Pinpoint the cell where the given text exists, returning its [X, Y] midpoint coordinate. 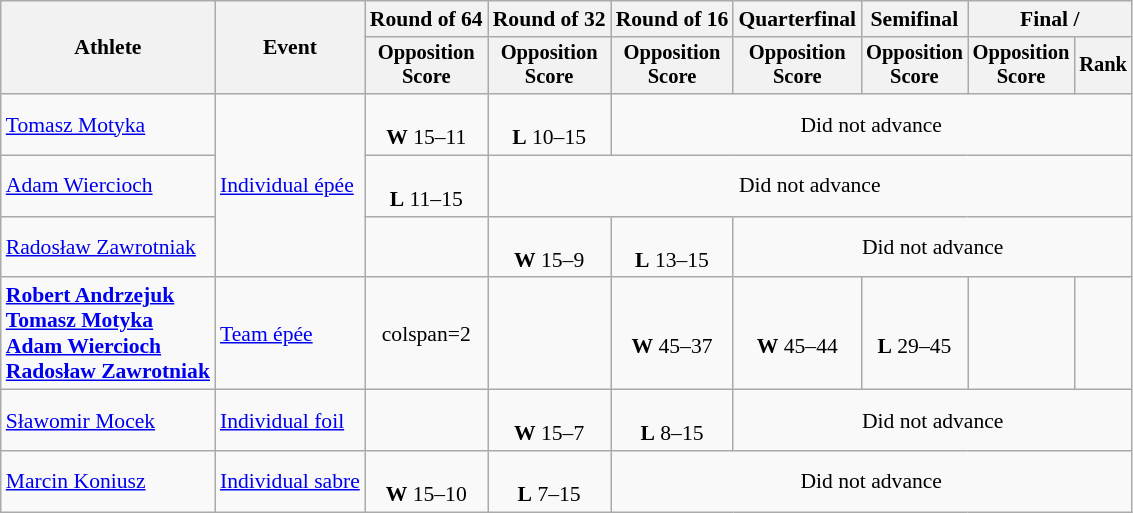
L 8–15 [672, 420]
Round of 64 [426, 19]
Sławomir Mocek [108, 420]
Semifinal [914, 19]
W 45–37 [672, 334]
W 45–44 [797, 334]
Event [290, 48]
Marcin Koniusz [108, 482]
Individual sabre [290, 482]
Rank [1103, 66]
Round of 32 [550, 19]
Adam Wiercioch [108, 186]
Tomasz Motyka [108, 124]
W 15–11 [426, 124]
Athlete [108, 48]
L 29–45 [914, 334]
L 10–15 [550, 124]
Round of 16 [672, 19]
Individual épée [290, 186]
Radosław Zawrotniak [108, 248]
W 15–9 [550, 248]
Robert AndrzejukTomasz MotykaAdam WierciochRadosław Zawrotniak [108, 334]
L 11–15 [426, 186]
L 7–15 [550, 482]
Final / [1050, 19]
colspan=2 [426, 334]
W 15–10 [426, 482]
Quarterfinal [797, 19]
Individual foil [290, 420]
L 13–15 [672, 248]
Team épée [290, 334]
W 15–7 [550, 420]
